Pinpoint the cell where the given text exists, returning its (X, Y) midpoint coordinate. 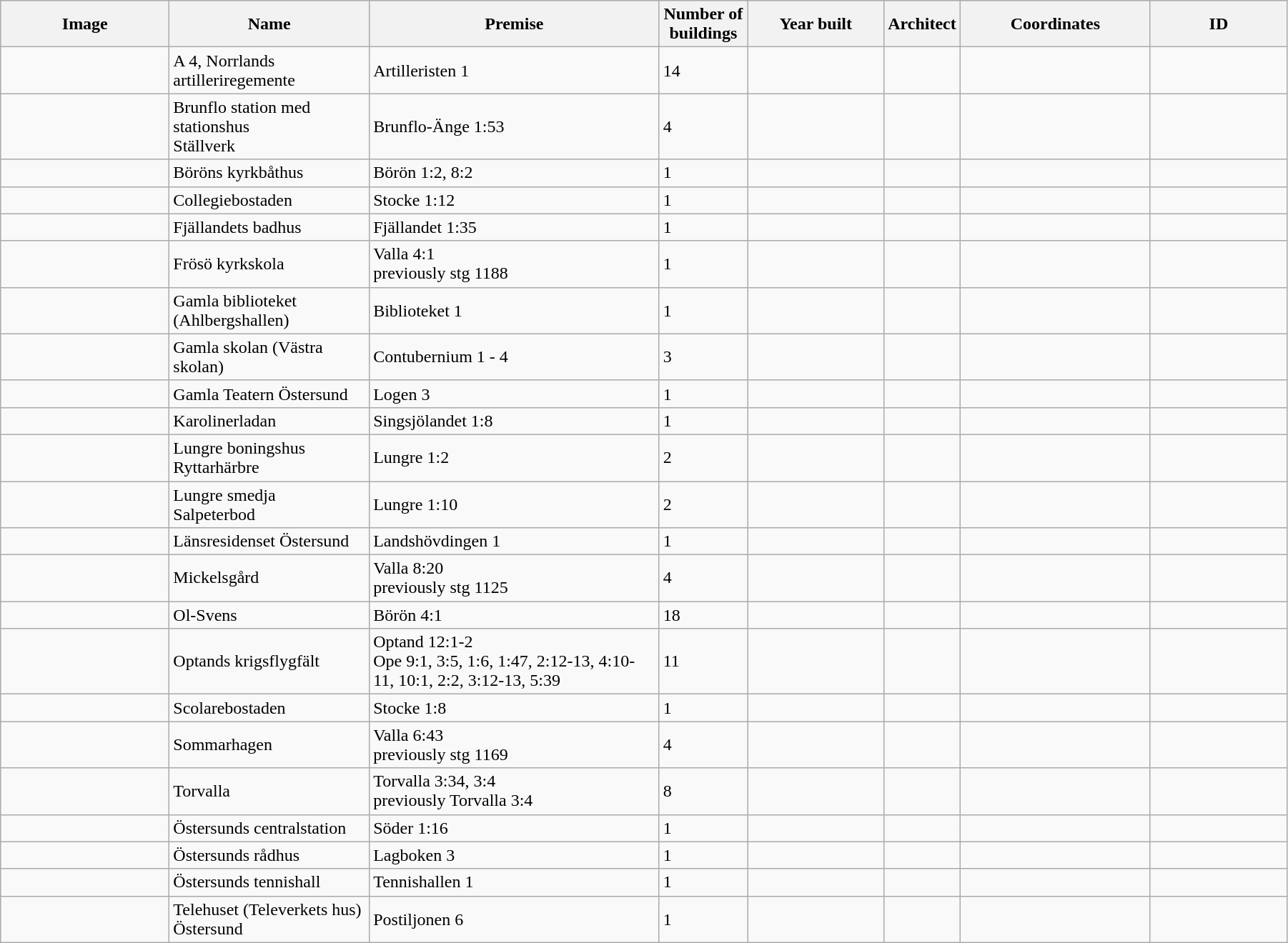
Tennishallen 1 (515, 882)
14 (703, 70)
Gamla Teatern Östersund (269, 394)
Brunflo-Änge 1:53 (515, 126)
A 4, Norrlands artilleriregemente (269, 70)
Logen 3 (515, 394)
Lungre 1:2 (515, 457)
Brunflo station med stationshusStällverk (269, 126)
Architect (922, 24)
Artilleristen 1 (515, 70)
Telehuset (Televerkets hus) Östersund (269, 919)
11 (703, 662)
Premise (515, 24)
Torvalla 3:34, 3:4previously Torvalla 3:4 (515, 792)
Mickelsgård (269, 579)
Lungre smedjaSalpeterbod (269, 504)
Optand 12:1-2Ope 9:1, 3:5, 1:6, 1:47, 2:12-13, 4:10-11, 10:1, 2:2, 3:12-13, 5:39 (515, 662)
Fjällandet 1:35 (515, 227)
Optands krigsflygfält (269, 662)
Östersunds centralstation (269, 828)
Stocke 1:12 (515, 200)
Sommarhagen (269, 744)
Singsjölandet 1:8 (515, 421)
Landshövdingen 1 (515, 542)
Number ofbuildings (703, 24)
Valla 6:43previously stg 1169 (515, 744)
Scolarebostaden (269, 708)
18 (703, 615)
8 (703, 792)
Börön 1:2, 8:2 (515, 173)
Lagboken 3 (515, 855)
Böröns kyrkbåthus (269, 173)
Contubernium 1 - 4 (515, 357)
Karolinerladan (269, 421)
Börön 4:1 (515, 615)
Söder 1:16 (515, 828)
Year built (816, 24)
Ol-Svens (269, 615)
Collegiebostaden (269, 200)
Gamla skolan (Västra skolan) (269, 357)
Frösö kyrkskola (269, 264)
Image (85, 24)
Valla 4:1previously stg 1188 (515, 264)
ID (1218, 24)
Gamla biblioteket (Ahlbergshallen) (269, 310)
Valla 8:20previously stg 1125 (515, 579)
Stocke 1:8 (515, 708)
Östersunds rådhus (269, 855)
3 (703, 357)
Länsresidenset Östersund (269, 542)
Name (269, 24)
Östersunds tennishall (269, 882)
Lungre 1:10 (515, 504)
Torvalla (269, 792)
Coordinates (1055, 24)
Postiljonen 6 (515, 919)
Lungre boningshusRyttarhärbre (269, 457)
Fjällandets badhus (269, 227)
Biblioteket 1 (515, 310)
